Output the (x, y) coordinate of the center of the cell containing the given text.  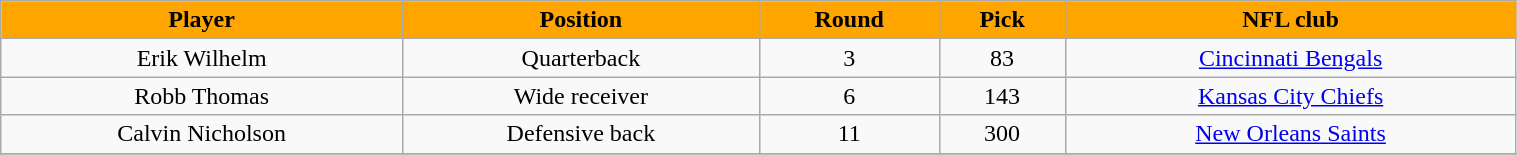
3 (849, 58)
Calvin Nicholson (202, 134)
11 (849, 134)
Erik Wilhelm (202, 58)
Pick (1002, 20)
Quarterback (580, 58)
Cincinnati Bengals (1290, 58)
Kansas City Chiefs (1290, 96)
Player (202, 20)
Robb Thomas (202, 96)
New Orleans Saints (1290, 134)
Defensive back (580, 134)
300 (1002, 134)
Wide receiver (580, 96)
NFL club (1290, 20)
Position (580, 20)
Round (849, 20)
143 (1002, 96)
83 (1002, 58)
6 (849, 96)
